Locate the cell with the specified text and output its [X, Y] center coordinate. 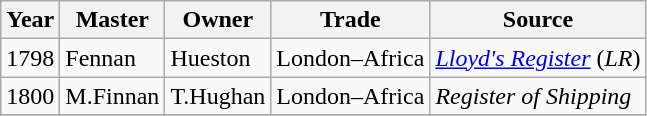
T.Hughan [218, 96]
Year [30, 20]
M.Finnan [112, 96]
1800 [30, 96]
Master [112, 20]
Lloyd's Register (LR) [538, 58]
Register of Shipping [538, 96]
Fennan [112, 58]
Trade [350, 20]
Source [538, 20]
1798 [30, 58]
Hueston [218, 58]
Owner [218, 20]
